Identify which cell holds the provided text, then report its (X, Y) central coordinate. 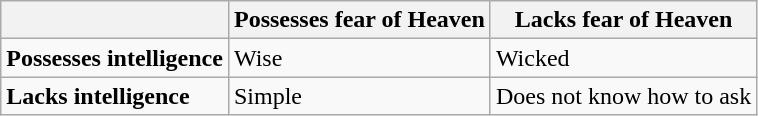
Wicked (623, 58)
Simple (359, 96)
Possesses intelligence (115, 58)
Possesses fear of Heaven (359, 20)
Lacks intelligence (115, 96)
Lacks fear of Heaven (623, 20)
Does not know how to ask (623, 96)
Wise (359, 58)
